Determine the (X, Y) coordinate at the center of the cell enclosing the given text.  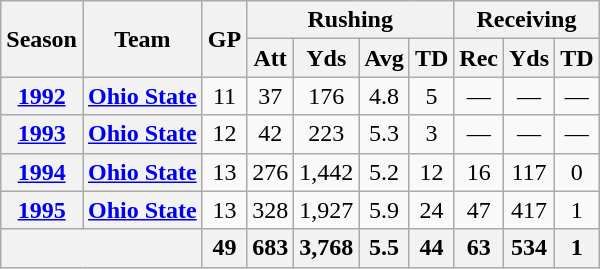
1,442 (326, 172)
223 (326, 134)
328 (270, 210)
1994 (42, 172)
276 (270, 172)
5.9 (384, 210)
3,768 (326, 248)
Receiving (526, 20)
24 (431, 210)
37 (270, 96)
534 (530, 248)
63 (479, 248)
5.5 (384, 248)
Avg (384, 58)
417 (530, 210)
176 (326, 96)
4.8 (384, 96)
5.3 (384, 134)
Rushing (350, 20)
Att (270, 58)
5.2 (384, 172)
1993 (42, 134)
16 (479, 172)
683 (270, 248)
117 (530, 172)
3 (431, 134)
42 (270, 134)
47 (479, 210)
GP (224, 39)
Team (142, 39)
11 (224, 96)
Season (42, 39)
5 (431, 96)
Rec (479, 58)
1992 (42, 96)
1995 (42, 210)
49 (224, 248)
0 (577, 172)
1,927 (326, 210)
44 (431, 248)
